Extract the [X, Y] coordinate from the center of the cell holding the provided text.  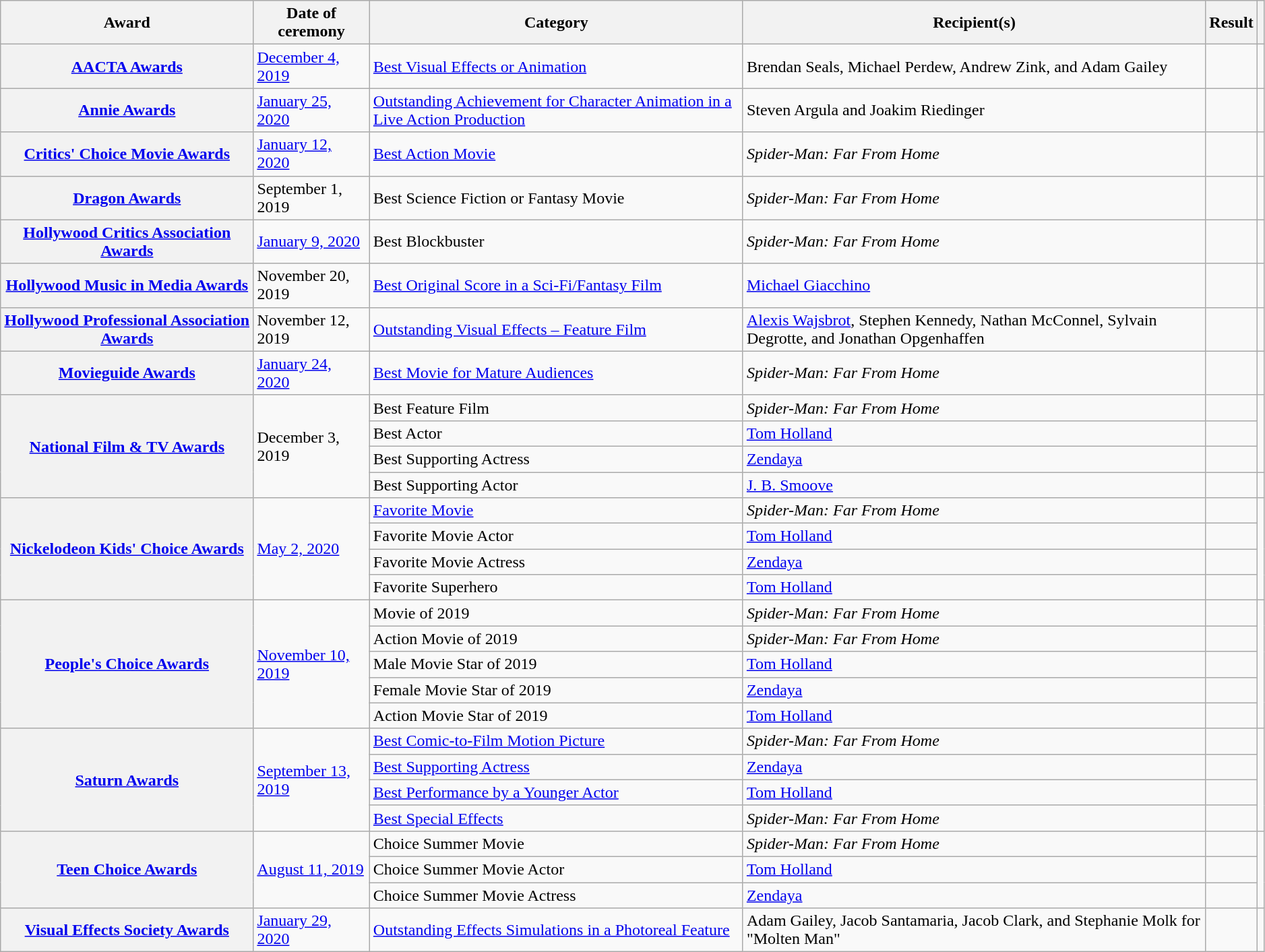
Male Movie Star of 2019 [556, 664]
Result [1231, 23]
J. B. Smoove [974, 484]
AACTA Awards [127, 66]
September 13, 2019 [311, 780]
Alexis Wajsbrot, Stephen Kennedy, Nathan McConnel, Sylvain Degrotte, and Jonathan Opgenhaffen [974, 329]
January 25, 2020 [311, 110]
September 1, 2019 [311, 198]
Choice Summer Movie Actor [556, 869]
People's Choice Awards [127, 664]
Best Special Effects [556, 818]
Favorite Superhero [556, 588]
Recipient(s) [974, 23]
May 2, 2020 [311, 549]
December 3, 2019 [311, 446]
January 29, 2020 [311, 930]
Best Supporting Actor [556, 484]
Best Actor [556, 433]
Best Visual Effects or Animation [556, 66]
Michael Giacchino [974, 286]
August 11, 2019 [311, 869]
November 12, 2019 [311, 329]
Saturn Awards [127, 780]
National Film & TV Awards [127, 446]
Steven Argula and Joakim Riedinger [974, 110]
Favorite Movie Actress [556, 562]
December 4, 2019 [311, 66]
Nickelodeon Kids' Choice Awards [127, 549]
Award [127, 23]
Category [556, 23]
Movieguide Awards [127, 373]
Best Original Score in a Sci-Fi/Fantasy Film [556, 286]
Female Movie Star of 2019 [556, 690]
Brendan Seals, Michael Perdew, Andrew Zink, and Adam Gailey [974, 66]
Favorite Movie Actor [556, 536]
Hollywood Professional Association Awards [127, 329]
Best Feature Film [556, 408]
Teen Choice Awards [127, 869]
Outstanding Achievement for Character Animation in a Live Action Production [556, 110]
Annie Awards [127, 110]
Best Movie for Mature Audiences [556, 373]
November 10, 2019 [311, 664]
Adam Gailey, Jacob Santamaria, Jacob Clark, and Stephanie Molk for "Molten Man" [974, 930]
Choice Summer Movie [556, 844]
Outstanding Effects Simulations in a Photoreal Feature [556, 930]
Outstanding Visual Effects – Feature Film [556, 329]
Hollywood Music in Media Awards [127, 286]
January 24, 2020 [311, 373]
Hollywood Critics Association Awards [127, 241]
Critics' Choice Movie Awards [127, 154]
Visual Effects Society Awards [127, 930]
Action Movie of 2019 [556, 639]
Best Science Fiction or Fantasy Movie [556, 198]
Movie of 2019 [556, 613]
Best Blockbuster [556, 241]
Choice Summer Movie Actress [556, 895]
Date of ceremony [311, 23]
Best Comic-to-Film Motion Picture [556, 741]
January 9, 2020 [311, 241]
Best Action Movie [556, 154]
Dragon Awards [127, 198]
Best Performance by a Younger Actor [556, 792]
January 12, 2020 [311, 154]
Favorite Movie [556, 511]
Action Movie Star of 2019 [556, 716]
November 20, 2019 [311, 286]
